Determine the [X, Y] coordinate at the center of the cell enclosing the given text.  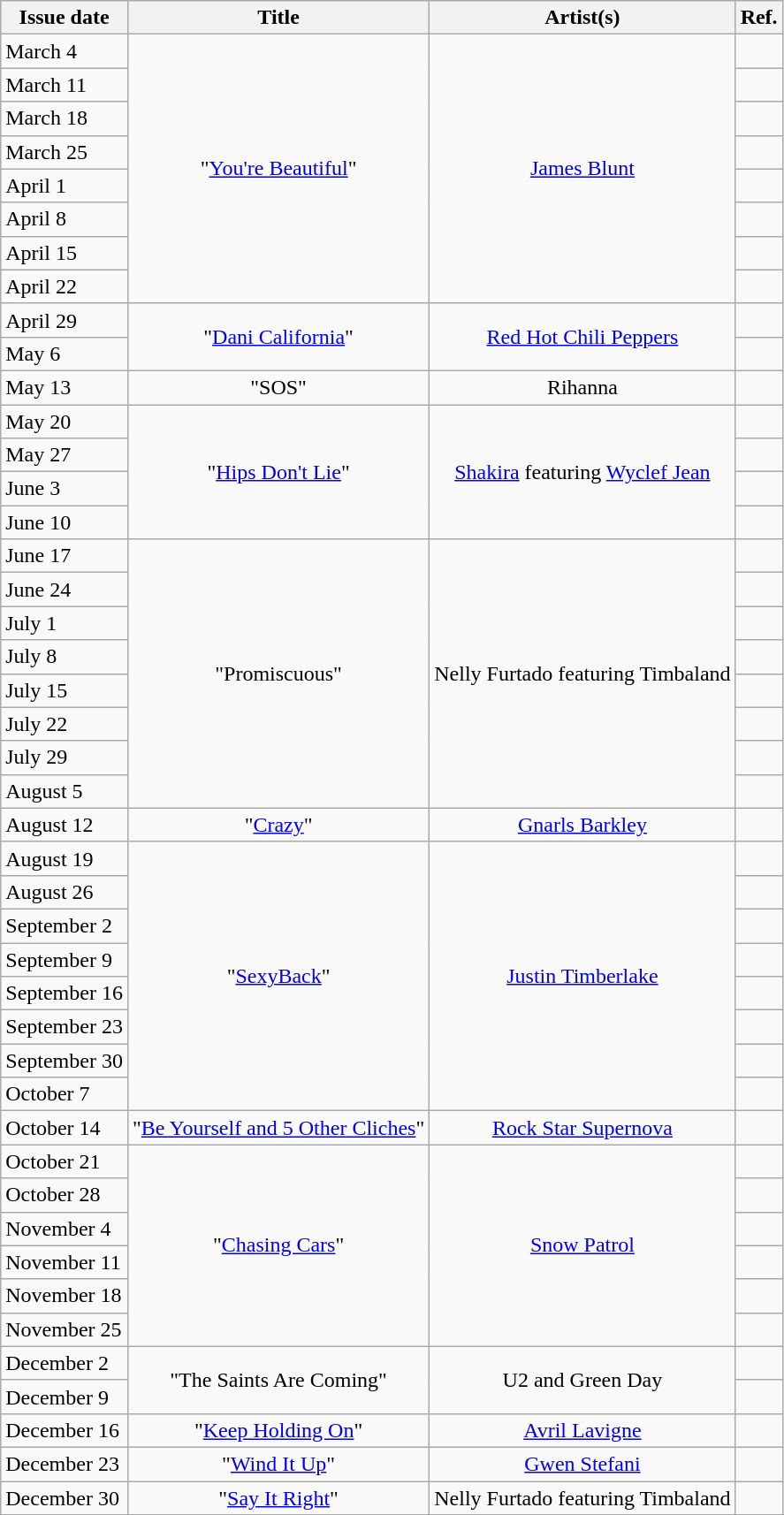
November 25 [65, 1329]
"Hips Don't Lie" [278, 472]
Avril Lavigne [582, 1430]
July 22 [65, 724]
Gwen Stefani [582, 1464]
July 15 [65, 690]
Artist(s) [582, 18]
May 20 [65, 422]
Snow Patrol [582, 1245]
"Dani California" [278, 337]
December 9 [65, 1397]
"The Saints Are Coming" [278, 1380]
James Blunt [582, 169]
August 26 [65, 892]
November 11 [65, 1262]
July 29 [65, 757]
October 28 [65, 1195]
May 6 [65, 354]
"You're Beautiful" [278, 169]
Ref. [758, 18]
September 30 [65, 1061]
April 8 [65, 219]
Justin Timberlake [582, 976]
November 4 [65, 1229]
October 21 [65, 1161]
"Say It Right" [278, 1498]
December 23 [65, 1464]
July 1 [65, 623]
Gnarls Barkley [582, 825]
December 30 [65, 1498]
June 17 [65, 556]
September 23 [65, 1027]
"Crazy" [278, 825]
September 16 [65, 994]
U2 and Green Day [582, 1380]
Title [278, 18]
"Keep Holding On" [278, 1430]
"Be Yourself and 5 Other Cliches" [278, 1128]
May 13 [65, 387]
March 11 [65, 85]
April 15 [65, 253]
June 3 [65, 489]
December 16 [65, 1430]
April 29 [65, 320]
Rock Star Supernova [582, 1128]
November 18 [65, 1296]
August 12 [65, 825]
March 4 [65, 51]
Rihanna [582, 387]
Shakira featuring Wyclef Jean [582, 472]
September 2 [65, 925]
June 10 [65, 522]
"Wind It Up" [278, 1464]
Red Hot Chili Peppers [582, 337]
April 22 [65, 286]
"SOS" [278, 387]
September 9 [65, 959]
December 2 [65, 1363]
March 18 [65, 118]
"Chasing Cars" [278, 1245]
June 24 [65, 590]
May 27 [65, 455]
"Promiscuous" [278, 674]
Issue date [65, 18]
March 25 [65, 152]
August 19 [65, 858]
"SexyBack" [278, 976]
October 14 [65, 1128]
April 1 [65, 186]
October 7 [65, 1094]
August 5 [65, 791]
July 8 [65, 657]
